Locate the cell with the specified text and output its [x, y] center coordinate. 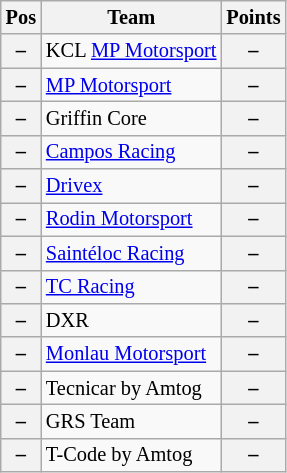
GRS Team [131, 421]
Saintéloc Racing [131, 253]
Rodin Motorsport [131, 219]
Griffin Core [131, 118]
TC Racing [131, 287]
Tecnicar by Amtog [131, 388]
Pos [21, 17]
KCL MP Motorsport [131, 51]
Monlau Motorsport [131, 354]
Points [253, 17]
Drivex [131, 186]
DXR [131, 320]
T-Code by Amtog [131, 455]
MP Motorsport [131, 85]
Campos Racing [131, 152]
Team [131, 17]
